Extract the (X, Y) coordinate from the center of the cell holding the provided text.  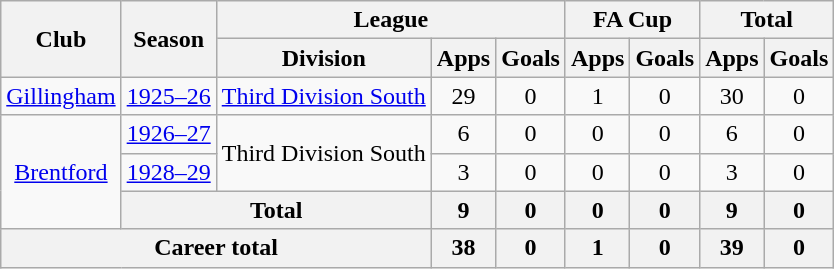
1928–29 (168, 172)
FA Cup (632, 20)
Brentford (61, 172)
30 (732, 96)
39 (732, 248)
38 (463, 248)
1925–26 (168, 96)
29 (463, 96)
Season (168, 39)
League (390, 20)
Division (324, 58)
Gillingham (61, 96)
Club (61, 39)
1926–27 (168, 134)
Career total (216, 248)
